Return the (X, Y) coordinate for the center point of the cell that contains the specified text.  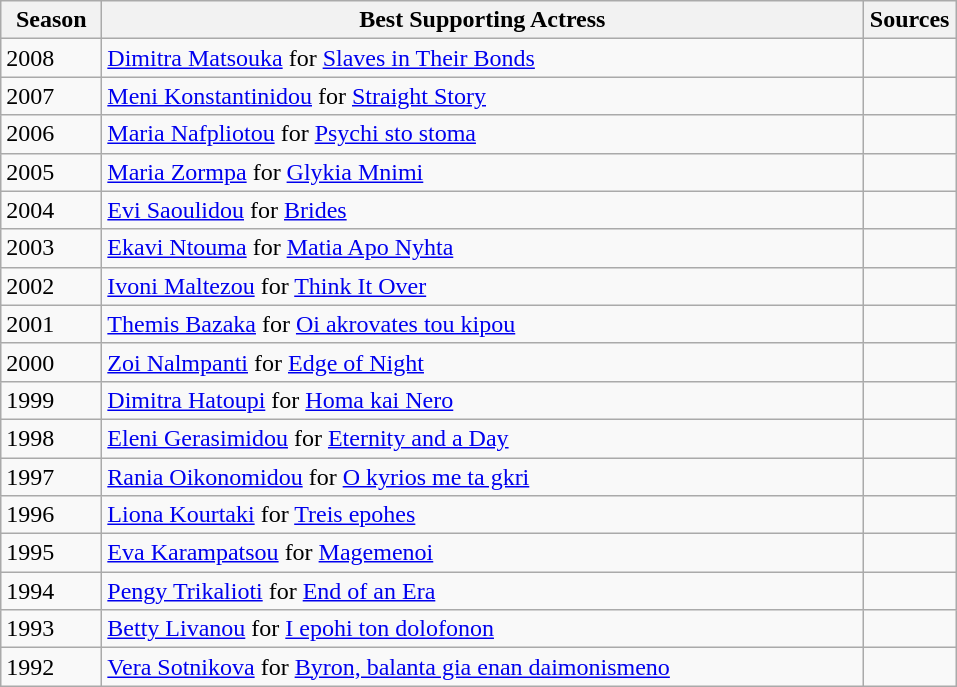
Liona Kourtaki for Treis epohes (482, 515)
2004 (52, 210)
Eva Karampatsou for Magemenoi (482, 553)
1997 (52, 477)
Eleni Gerasimidou for Eternity and a Day (482, 438)
Vera Sotnikova for Byron, balanta gia enan daimonismeno (482, 667)
2000 (52, 362)
2003 (52, 248)
Meni Konstantinidou for Straight Story (482, 96)
Betty Livanou for I epohi ton dolofonon (482, 629)
2007 (52, 96)
Themis Bazaka for Oi akrovates tou kipou (482, 324)
Best Supporting Actress (482, 20)
Dimitra Hatoupi for Homa kai Nero (482, 400)
Evi Saoulidou for Brides (482, 210)
1999 (52, 400)
1995 (52, 553)
Pengy Trikalioti for End of an Era (482, 591)
Zoi Nalmpanti for Edge of Night (482, 362)
Season (52, 20)
1996 (52, 515)
2006 (52, 134)
1992 (52, 667)
Ekavi Ntouma for Matia Apo Nyhta (482, 248)
1994 (52, 591)
2001 (52, 324)
2008 (52, 58)
Ivoni Maltezou for Think It Over (482, 286)
1993 (52, 629)
Sources (910, 20)
1998 (52, 438)
2002 (52, 286)
2005 (52, 172)
Rania Oikonomidou for O kyrios me ta gkri (482, 477)
Dimitra Matsouka for Slaves in Their Bonds (482, 58)
Maria Zormpa for Glykia Mnimi (482, 172)
Maria Nafpliotou for Psychi sto stoma (482, 134)
